Extract the [x, y] coordinate from the center of the cell holding the provided text.  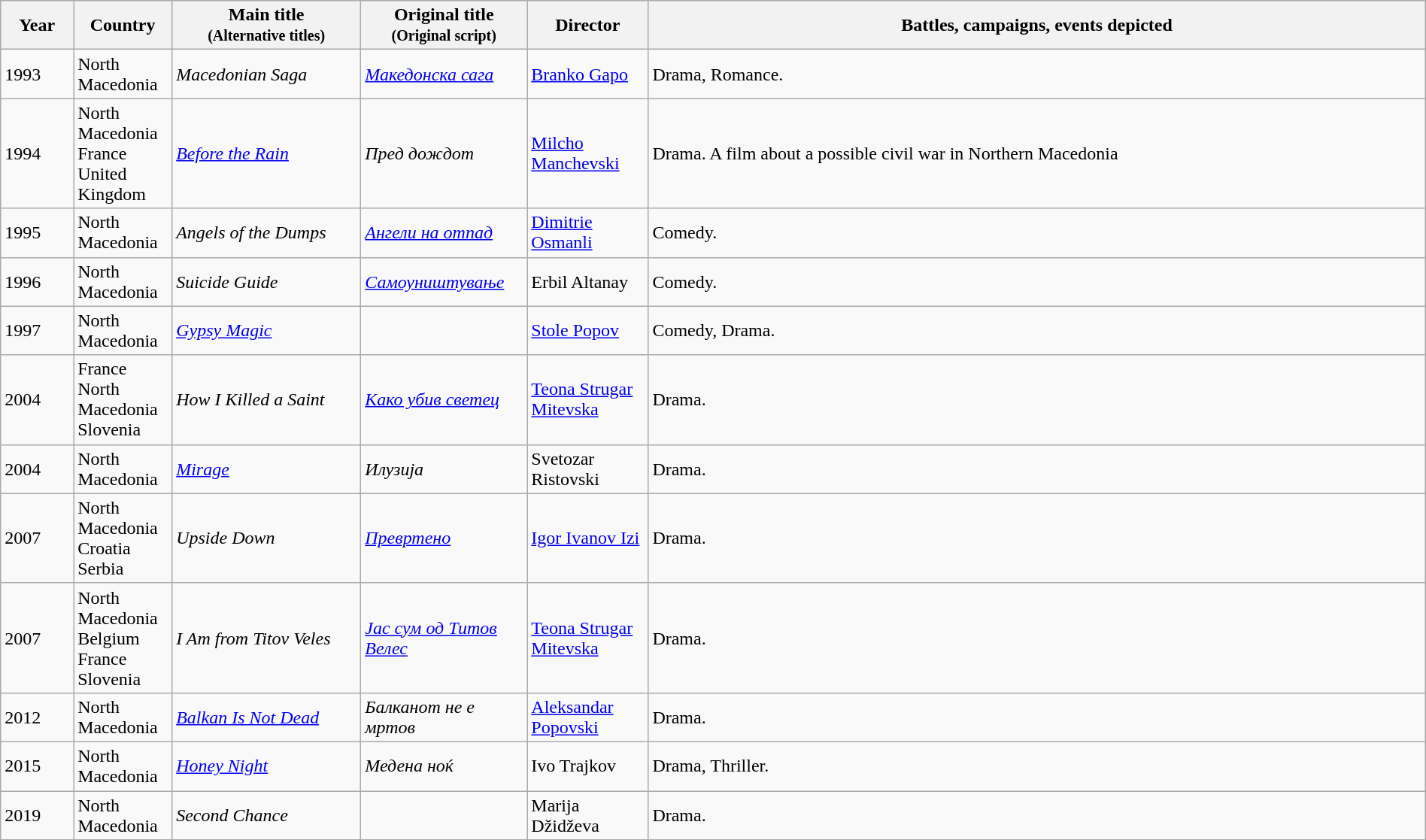
Angels of the Dumps [266, 233]
2015 [38, 766]
I Am from Titov Veles [266, 638]
Dimitrie Osmanli [588, 233]
Upside Down [266, 538]
Milcho Manchevski [588, 153]
Drama. A film about a possible civil war in Northern Macedonia [1036, 153]
North MacedoniaFranceUnited Kingdom [123, 153]
Marija Džidževa [588, 815]
Ангели на отпад [444, 233]
Пред дождот [444, 153]
Balkan Is Not Dead [266, 717]
Suicide Guide [266, 281]
Gypsy Magic [266, 331]
North MacedoniaBelgiumFranceSlovenia [123, 638]
Second Chance [266, 815]
How I Killed a Saint [266, 400]
Илузија [444, 469]
Before the Rain [266, 153]
Балканот не е мртов [444, 717]
Stole Popov [588, 331]
Превртено [444, 538]
Aleksandar Popovski [588, 717]
Медена ноќ [444, 766]
Country [123, 26]
Drama, Thriller. [1036, 766]
2012 [38, 717]
Original title(Original script) [444, 26]
Battles, campaigns, events depicted [1036, 26]
2019 [38, 815]
Igor Ivanov Izi [588, 538]
1994 [38, 153]
1995 [38, 233]
Самоуништување [444, 281]
Јас сум од Титов Велес [444, 638]
1996 [38, 281]
Main title(Alternative titles) [266, 26]
Comedy, Drama. [1036, 331]
1997 [38, 331]
Mirage [266, 469]
FranceNorth MacedoniaSlovenia [123, 400]
1993 [38, 74]
Erbil Altanay [588, 281]
Македонска сага [444, 74]
Macedonian Saga [266, 74]
North MacedoniaCroatiaSerbia [123, 538]
Како убив светец [444, 400]
Honey Night [266, 766]
Svetozar Ristovski [588, 469]
Drama, Romance. [1036, 74]
Director [588, 26]
Branko Gapo [588, 74]
Ivo Trajkov [588, 766]
Year [38, 26]
